Search for the cell housing the specified text and yield its [x, y] center coordinate. 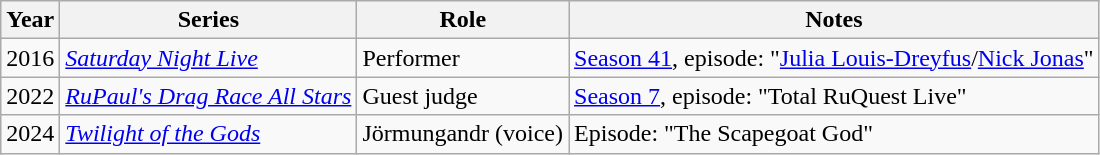
2024 [30, 134]
Guest judge [463, 96]
Episode: "The Scapegoat God" [834, 134]
Twilight of the Gods [208, 134]
Performer [463, 58]
Role [463, 20]
Season 41, episode: "Julia Louis-Dreyfus/Nick Jonas" [834, 58]
Series [208, 20]
RuPaul's Drag Race All Stars [208, 96]
Year [30, 20]
Season 7, episode: "Total RuQuest Live" [834, 96]
Notes [834, 20]
Jörmungandr (voice) [463, 134]
Saturday Night Live [208, 58]
2022 [30, 96]
2016 [30, 58]
